For the text-containing cell, return its midpoint in (X, Y) coordinate format. 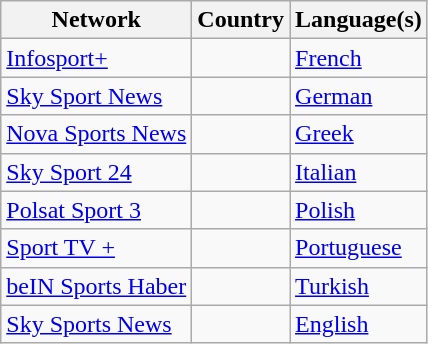
Sport TV + (96, 248)
German (359, 96)
Sky Sport 24 (96, 172)
Greek (359, 134)
Turkish (359, 286)
Italian (359, 172)
Sky Sport News (96, 96)
Country (241, 20)
English (359, 324)
Language(s) (359, 20)
Network (96, 20)
French (359, 58)
Polsat Sport 3 (96, 210)
Portuguese (359, 248)
Sky Sports News (96, 324)
Nova Sports News (96, 134)
beIN Sports Haber (96, 286)
Infosport+ (96, 58)
Polish (359, 210)
